Provide the (x, y) coordinate of the cell's center where the given text is located.  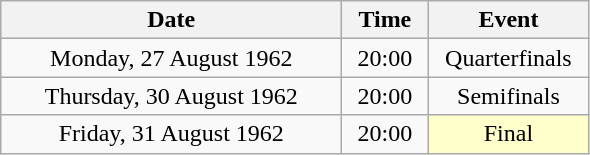
Date (172, 20)
Friday, 31 August 1962 (172, 134)
Final (508, 134)
Time (385, 20)
Monday, 27 August 1962 (172, 58)
Quarterfinals (508, 58)
Thursday, 30 August 1962 (172, 96)
Semifinals (508, 96)
Event (508, 20)
